Extract the (X, Y) coordinate from the center of the cell holding the provided text.  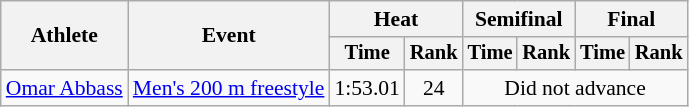
Semifinal (519, 19)
Event (229, 36)
Did not advance (576, 88)
Heat (396, 19)
Men's 200 m freestyle (229, 88)
24 (434, 88)
Omar Abbass (64, 88)
Final (631, 19)
1:53.01 (366, 88)
Athlete (64, 36)
